Find where the given text appears and provide that cell's center as (X, Y) coordinate. 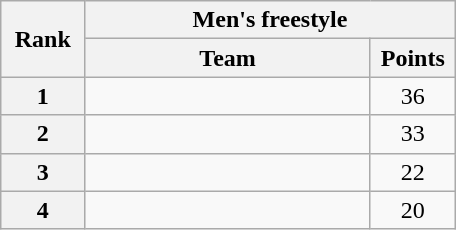
3 (43, 172)
22 (412, 172)
33 (412, 134)
2 (43, 134)
1 (43, 96)
36 (412, 96)
Rank (43, 39)
Team (228, 58)
Men's freestyle (270, 20)
4 (43, 210)
20 (412, 210)
Points (412, 58)
